Output the (x, y) coordinate of the center of the cell containing the given text.  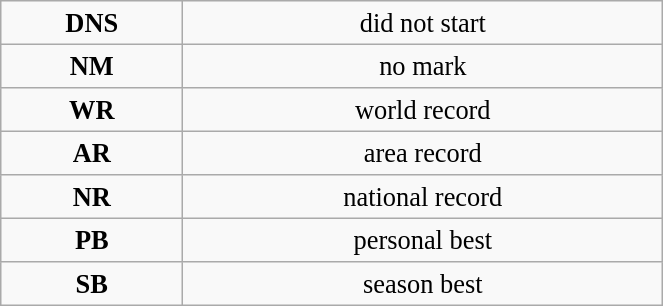
SB (92, 284)
WR (92, 109)
AR (92, 153)
NM (92, 66)
did not start (423, 22)
world record (423, 109)
personal best (423, 240)
season best (423, 284)
area record (423, 153)
NR (92, 197)
DNS (92, 22)
no mark (423, 66)
PB (92, 240)
national record (423, 197)
